Return the [X, Y] coordinate for the center point of the cell that contains the specified text.  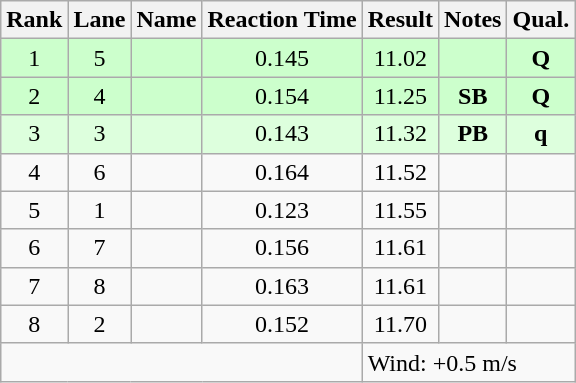
0.143 [282, 134]
q [541, 134]
0.156 [282, 248]
Notes [473, 20]
PB [473, 134]
11.25 [400, 96]
Wind: +0.5 m/s [468, 362]
0.154 [282, 96]
0.145 [282, 58]
Reaction Time [282, 20]
0.164 [282, 172]
11.32 [400, 134]
0.123 [282, 210]
SB [473, 96]
11.70 [400, 324]
0.152 [282, 324]
11.02 [400, 58]
Lane [100, 20]
11.52 [400, 172]
Name [166, 20]
Qual. [541, 20]
Result [400, 20]
0.163 [282, 286]
Rank [34, 20]
11.55 [400, 210]
